Scan for the cell matching the given text and deliver its (X, Y) coordinate at center. 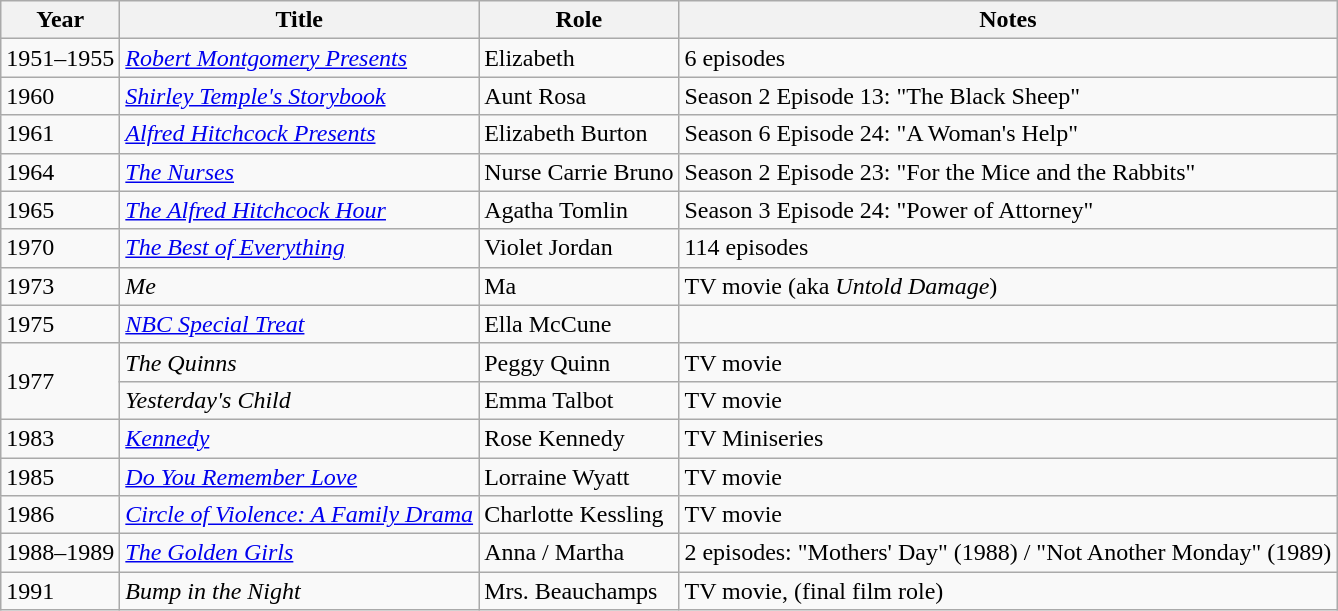
1986 (60, 515)
Ella McCune (579, 324)
1977 (60, 381)
Notes (1008, 20)
TV movie (aka Untold Damage) (1008, 286)
1983 (60, 438)
Peggy Quinn (579, 362)
Robert Montgomery Presents (300, 58)
1988–1989 (60, 553)
1991 (60, 591)
The Golden Girls (300, 553)
1985 (60, 477)
1965 (60, 210)
The Quinns (300, 362)
1973 (60, 286)
TV movie, (final film role) (1008, 591)
The Nurses (300, 172)
114 episodes (1008, 248)
2 episodes: "Mothers' Day" (1988) / "Not Another Monday" (1989) (1008, 553)
Season 3 Episode 24: "Power of Attorney" (1008, 210)
6 episodes (1008, 58)
Me (300, 286)
Alfred Hitchcock Presents (300, 134)
Elizabeth Burton (579, 134)
1970 (60, 248)
Agatha Tomlin (579, 210)
Circle of Violence: A Family Drama (300, 515)
Shirley Temple's Storybook (300, 96)
Violet Jordan (579, 248)
Rose Kennedy (579, 438)
Emma Talbot (579, 400)
Yesterday's Child (300, 400)
Season 2 Episode 23: "For the Mice and the Rabbits" (1008, 172)
1961 (60, 134)
Title (300, 20)
Season 2 Episode 13: "The Black Sheep" (1008, 96)
NBC Special Treat (300, 324)
Year (60, 20)
Anna / Martha (579, 553)
Ma (579, 286)
Charlotte Kessling (579, 515)
Season 6 Episode 24: "A Woman's Help" (1008, 134)
1960 (60, 96)
1975 (60, 324)
Elizabeth (579, 58)
Mrs. Beauchamps (579, 591)
The Alfred Hitchcock Hour (300, 210)
1964 (60, 172)
Lorraine Wyatt (579, 477)
1951–1955 (60, 58)
Nurse Carrie Bruno (579, 172)
The Best of Everything (300, 248)
Do You Remember Love (300, 477)
Bump in the Night (300, 591)
Aunt Rosa (579, 96)
TV Miniseries (1008, 438)
Role (579, 20)
Kennedy (300, 438)
